Find where the given text appears and provide that cell's center as [X, Y] coordinate. 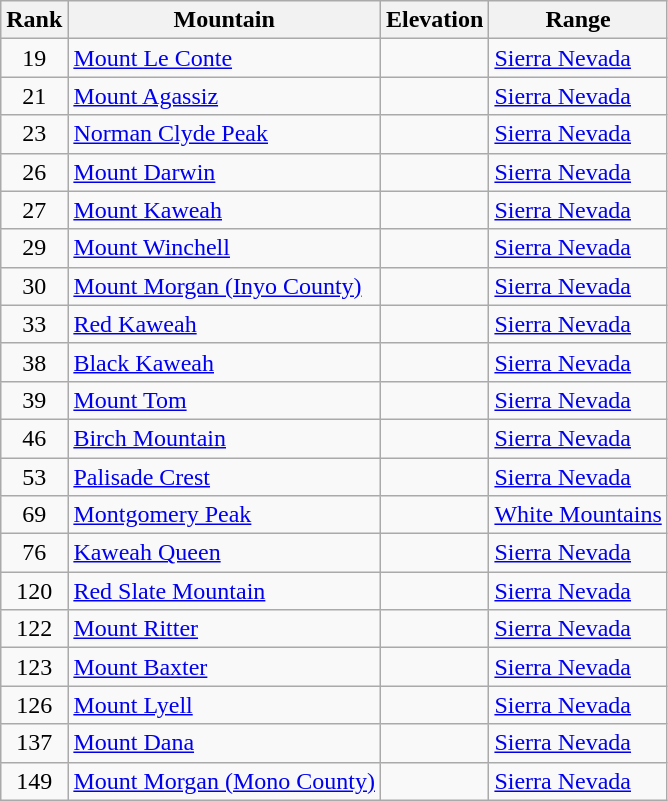
Mount Le Conte [224, 58]
122 [34, 629]
Red Slate Mountain [224, 591]
Mount Ritter [224, 629]
Mount Kaweah [224, 210]
46 [34, 438]
Montgomery Peak [224, 515]
Mount Agassiz [224, 96]
Black Kaweah [224, 362]
39 [34, 400]
Mount Dana [224, 743]
White Mountains [578, 515]
33 [34, 324]
Mount Morgan (Mono County) [224, 781]
30 [34, 286]
149 [34, 781]
Mount Tom [224, 400]
Palisade Crest [224, 477]
Range [578, 20]
21 [34, 96]
76 [34, 553]
Birch Mountain [224, 438]
23 [34, 134]
123 [34, 667]
53 [34, 477]
Mountain [224, 20]
26 [34, 172]
69 [34, 515]
Red Kaweah [224, 324]
Mount Winchell [224, 248]
Rank [34, 20]
Mount Baxter [224, 667]
27 [34, 210]
Elevation [434, 20]
19 [34, 58]
126 [34, 705]
29 [34, 248]
Kaweah Queen [224, 553]
120 [34, 591]
38 [34, 362]
Mount Lyell [224, 705]
Mount Darwin [224, 172]
Mount Morgan (Inyo County) [224, 286]
137 [34, 743]
Norman Clyde Peak [224, 134]
